Return the [X, Y] coordinate for the center point of the cell that contains the specified text.  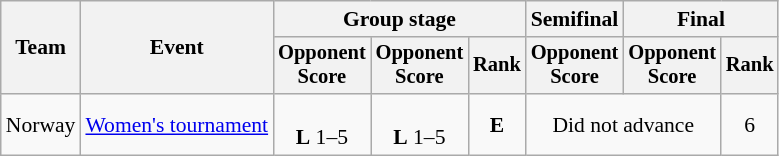
6 [750, 124]
Norway [41, 124]
Did not advance [624, 124]
Final [700, 19]
E [497, 124]
Group stage [400, 19]
Event [176, 48]
Semifinal [575, 19]
Women's tournament [176, 124]
Team [41, 48]
